From the cell containing the given text, extract its center point as (X, Y) coordinate. 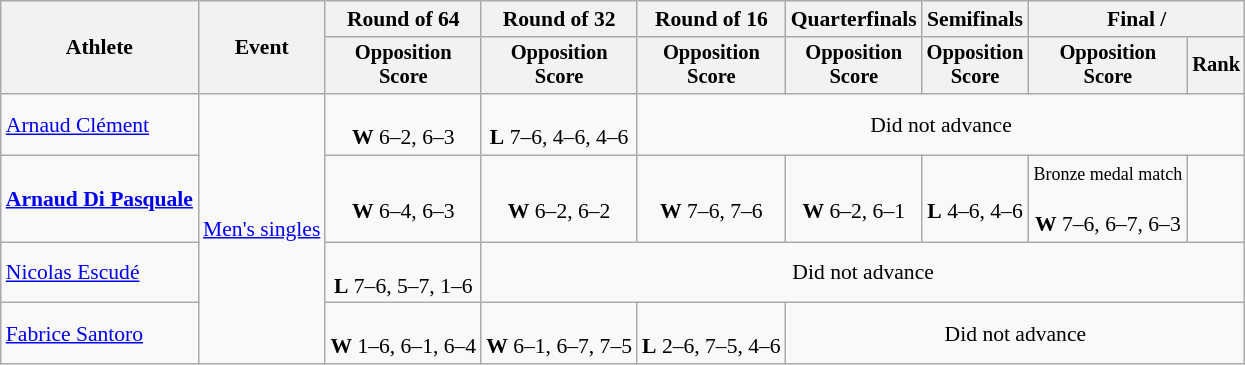
Fabrice Santoro (100, 334)
W 6–2, 6–2 (559, 200)
W 6–4, 6–3 (403, 200)
Arnaud Di Pasquale (100, 200)
Men's singles (262, 229)
Athlete (100, 48)
L 7–6, 5–7, 1–6 (403, 272)
W 6–1, 6–7, 7–5 (559, 334)
Round of 64 (403, 19)
Quarterfinals (854, 19)
W 6–2, 6–1 (854, 200)
Arnaud Clément (100, 124)
W 7–6, 7–6 (712, 200)
Round of 16 (712, 19)
Rank (1216, 66)
W 6–2, 6–3 (403, 124)
Nicolas Escudé (100, 272)
L 2–6, 7–5, 4–6 (712, 334)
Bronze medal matchW 7–6, 6–7, 6–3 (1108, 200)
Event (262, 48)
Round of 32 (559, 19)
W 1–6, 6–1, 6–4 (403, 334)
L 7–6, 4–6, 4–6 (559, 124)
Final / (1136, 19)
Semifinals (976, 19)
L 4–6, 4–6 (976, 200)
